Return (X, Y) of the center of cell containing provided text 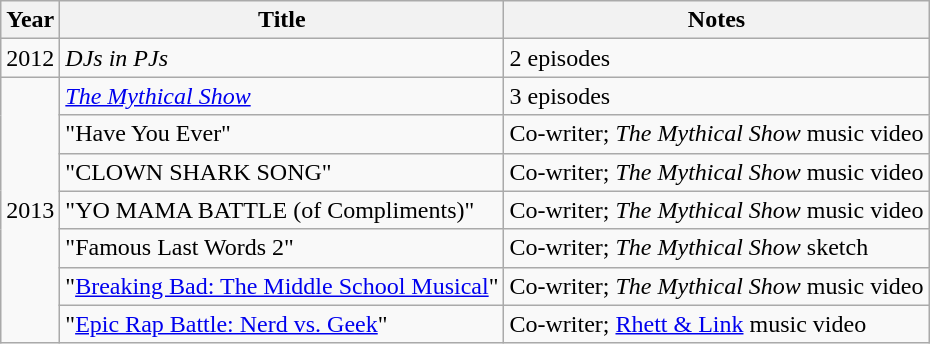
"Famous Last Words 2" (282, 248)
3 episodes (716, 96)
"CLOWN SHARK SONG" (282, 172)
Year (30, 20)
2 episodes (716, 58)
The Mythical Show (282, 96)
"YO MAMA BATTLE (of Compliments)" (282, 210)
"Have You Ever" (282, 134)
Co-writer; Rhett & Link music video (716, 324)
2012 (30, 58)
Title (282, 20)
"Breaking Bad: The Middle School Musical" (282, 286)
Co-writer; The Mythical Show sketch (716, 248)
Notes (716, 20)
DJs in PJs (282, 58)
2013 (30, 210)
"Epic Rap Battle: Nerd vs. Geek" (282, 324)
